From the cell containing the given text, extract its center point as [x, y] coordinate. 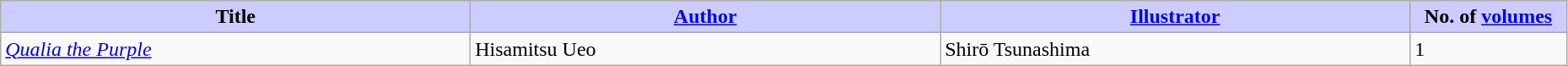
Shirō Tsunashima [1176, 49]
No. of volumes [1489, 17]
Illustrator [1176, 17]
Author [705, 17]
1 [1489, 49]
Title [236, 17]
Qualia the Purple [236, 49]
Hisamitsu Ueo [705, 49]
